Pinpoint the cell where the given text exists, returning its (x, y) midpoint coordinate. 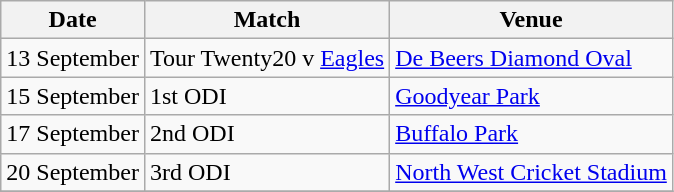
Tour Twenty20 v Eagles (266, 58)
Buffalo Park (532, 134)
North West Cricket Stadium (532, 172)
Goodyear Park (532, 96)
Date (73, 20)
De Beers Diamond Oval (532, 58)
13 September (73, 58)
17 September (73, 134)
Match (266, 20)
20 September (73, 172)
3rd ODI (266, 172)
2nd ODI (266, 134)
1st ODI (266, 96)
15 September (73, 96)
Venue (532, 20)
